Locate the cell with the specified text and output its [X, Y] center coordinate. 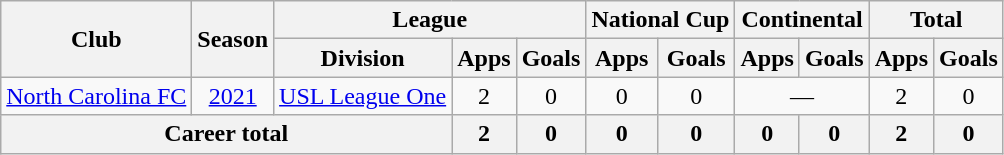
— [802, 96]
Club [96, 39]
North Carolina FC [96, 96]
Total [936, 20]
Career total [226, 134]
League [430, 20]
2021 [233, 96]
USL League One [363, 96]
Division [363, 58]
Season [233, 39]
Continental [802, 20]
National Cup [660, 20]
